Capture the cell that displays the provided text and extract its [x, y] central coordinate. 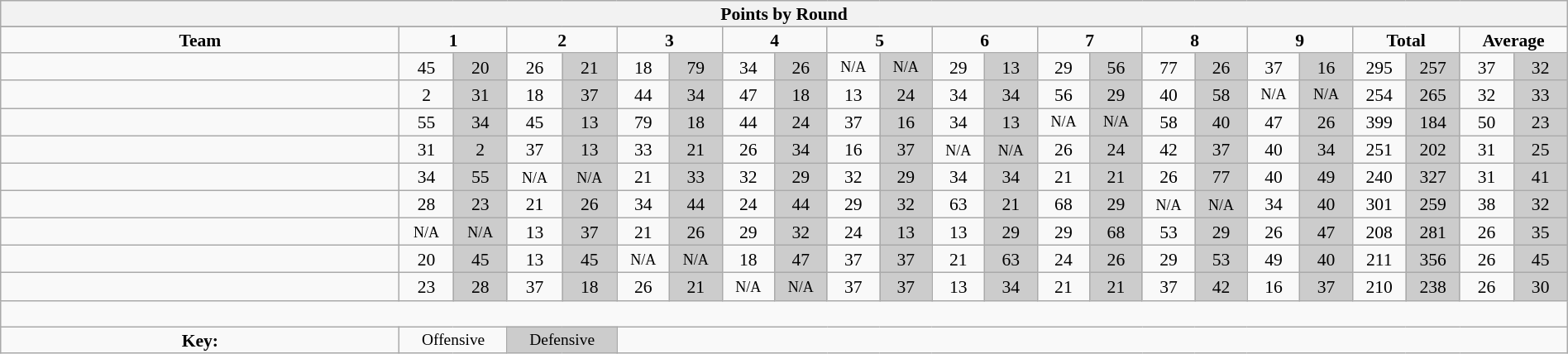
Offensive [453, 340]
184 [1432, 122]
208 [1379, 232]
Average [1513, 41]
254 [1379, 94]
4 [774, 41]
Defensive [562, 340]
240 [1379, 177]
Total [1406, 41]
265 [1432, 94]
50 [1487, 122]
202 [1432, 149]
38 [1487, 205]
7 [1090, 41]
257 [1432, 68]
8 [1194, 41]
259 [1432, 205]
Points by Round [784, 14]
35 [1540, 232]
6 [984, 41]
30 [1540, 286]
251 [1379, 149]
1 [453, 41]
Team [200, 41]
399 [1379, 122]
3 [670, 41]
238 [1432, 286]
295 [1379, 68]
301 [1379, 205]
356 [1432, 260]
211 [1379, 260]
327 [1432, 177]
281 [1432, 232]
5 [880, 41]
41 [1540, 177]
Key: [200, 340]
25 [1540, 149]
210 [1379, 286]
9 [1300, 41]
